Extract the [X, Y] coordinate from the center of the cell holding the provided text.  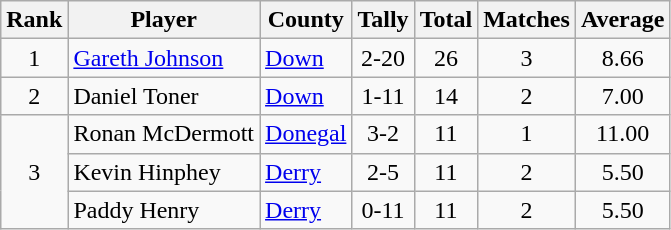
8.66 [622, 58]
Average [622, 20]
Ronan McDermott [164, 134]
Gareth Johnson [164, 58]
3-2 [383, 134]
Tally [383, 20]
0-11 [383, 210]
Kevin Hinphey [164, 172]
Donegal [306, 134]
Paddy Henry [164, 210]
14 [446, 96]
Daniel Toner [164, 96]
1-11 [383, 96]
2-20 [383, 58]
Player [164, 20]
County [306, 20]
2-5 [383, 172]
11.00 [622, 134]
7.00 [622, 96]
Total [446, 20]
Matches [527, 20]
26 [446, 58]
Rank [34, 20]
